Search for the cell housing the specified text and yield its (X, Y) center coordinate. 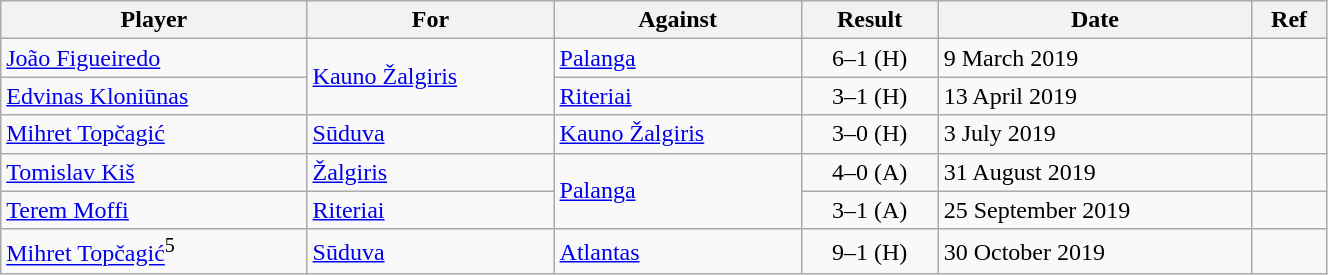
Ref (1290, 20)
João Figueiredo (154, 58)
3–1 (H) (870, 96)
9–1 (H) (870, 252)
Date (1095, 20)
Tomislav Kiš (154, 172)
13 April 2019 (1095, 96)
Mihret Topčagić (154, 134)
6–1 (H) (870, 58)
Žalgiris (430, 172)
31 August 2019 (1095, 172)
25 September 2019 (1095, 210)
Edvinas Kloniūnas (154, 96)
4–0 (A) (870, 172)
30 October 2019 (1095, 252)
3 July 2019 (1095, 134)
9 March 2019 (1095, 58)
3–0 (H) (870, 134)
Mihret Topčagić5 (154, 252)
Against (678, 20)
Player (154, 20)
Terem Moffi (154, 210)
Atlantas (678, 252)
3–1 (A) (870, 210)
For (430, 20)
Result (870, 20)
